Search for the cell housing the specified text and yield its [x, y] center coordinate. 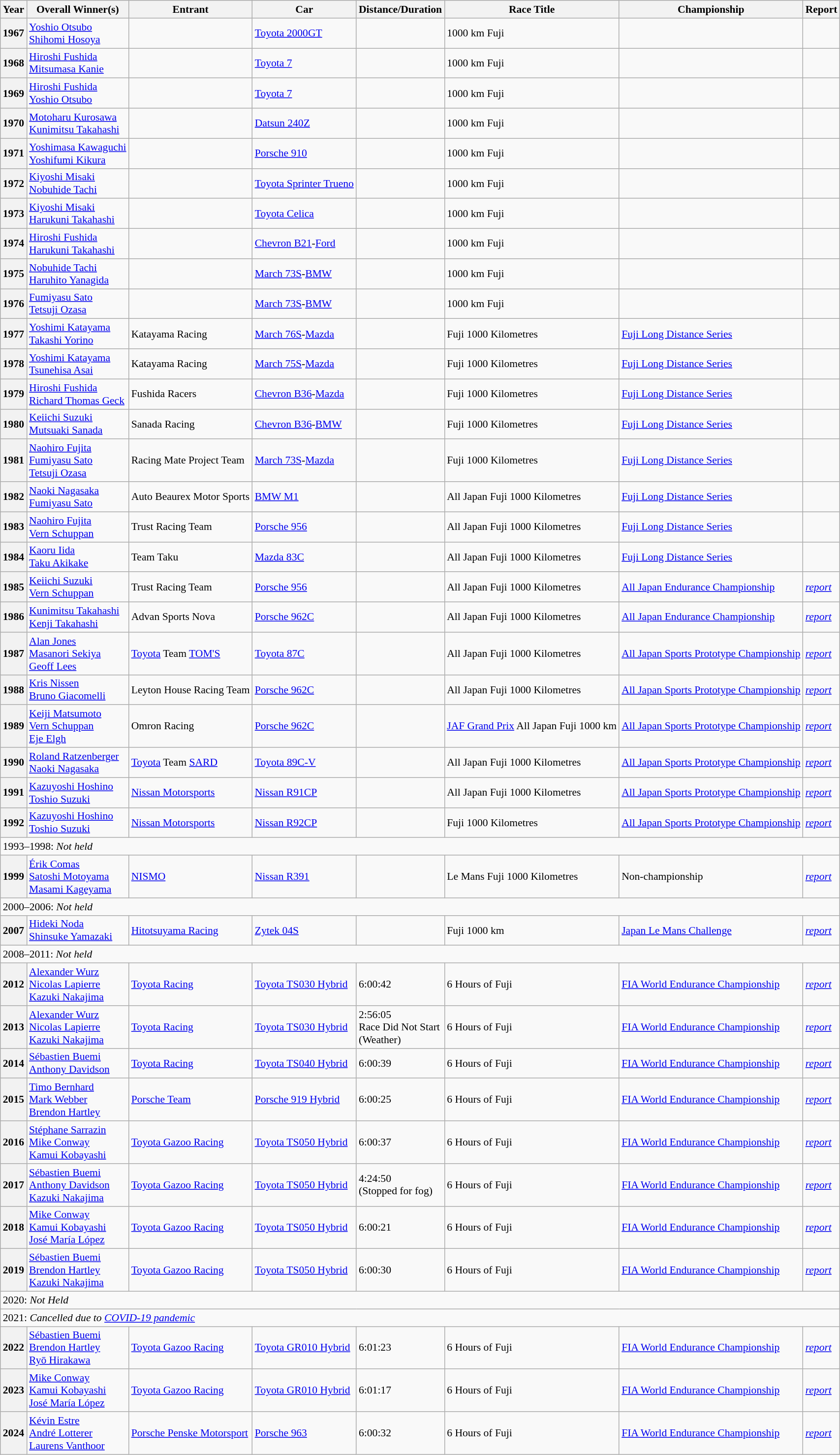
1978 [14, 364]
6:01:17 [401, 1391]
1979 [14, 394]
Yoshimi Katayama Tsunehisa Asai [78, 364]
Keiichi Suzuki Vern Schuppan [78, 588]
Hiroshi Fushida Yoshio Otsubo [78, 93]
BMW M1 [304, 497]
2:56:05 Race Did Not Start (Weather) [401, 1027]
6:00:25 [401, 1100]
Non-championship [711, 877]
Kris Nissen Bruno Giacomelli [78, 690]
March 73S-Mazda [304, 461]
1982 [14, 497]
Keiji Matsumoto Vern Schuppan Eje Elgh [78, 726]
1993–1998: Not held [420, 847]
Kunimitsu Takahashi Kenji Takahashi [78, 617]
Hiroshi Fushida Harukuni Takahashi [78, 244]
Naohiro Fujita Fumiyasu Sato Tetsuji Ozasa [78, 461]
Sébastien Buemi Brendon Hartley Ryō Hirakawa [78, 1348]
1989 [14, 726]
March 75S-Mazda [304, 364]
Chevron B36-Mazda [304, 394]
NISMO [191, 877]
Chevron B36-BMW [304, 424]
1983 [14, 526]
Advan Sports Nova [191, 617]
2018 [14, 1227]
6:00:32 [401, 1433]
Team Taku [191, 557]
2022 [14, 1348]
6:00:30 [401, 1270]
6:00:42 [401, 984]
Entrant [191, 9]
Hiroshi Fushida Mitsumasa Kanie [78, 63]
2013 [14, 1027]
2020: Not Held [420, 1300]
Distance/Duration [401, 9]
2017 [14, 1185]
2016 [14, 1143]
2008–2011: Not held [420, 955]
Leyton House Racing Team [191, 690]
6:00:37 [401, 1143]
Porsche Team [191, 1100]
6:00:39 [401, 1063]
1981 [14, 461]
Yoshio Otsubo Shihomi Hosoya [78, 33]
Toyota Team TOM'S [191, 653]
Keiichi Suzuki Mutsuaki Sanada [78, 424]
Kiyoshi Misaki Nobuhide Tachi [78, 183]
Toyota 87C [304, 653]
Naohiro Fujita Vern Schuppan [78, 526]
1968 [14, 63]
Chevron B21-Ford [304, 244]
1969 [14, 93]
Toyota TS040 Hybrid [304, 1063]
Race Title [531, 9]
Toyota Sprinter Trueno [304, 183]
Toyota Team SARD [191, 763]
Kiyoshi Misaki Harukuni Takahashi [78, 214]
Porsche Penske Motorsport [191, 1433]
1999 [14, 877]
Zytek 04S [304, 930]
1975 [14, 274]
2000–2006: Not held [420, 907]
2007 [14, 930]
6:00:21 [401, 1227]
1990 [14, 763]
1967 [14, 33]
Fushida Racers [191, 394]
Yoshimasa Kawaguchi Yoshifumi Kikura [78, 154]
Sanada Racing [191, 424]
Hiroshi Fushida Richard Thomas Geck [78, 394]
Érik Comas Satoshi Motoyama Masami Kageyama [78, 877]
Porsche 910 [304, 154]
2015 [14, 1100]
March 76S-Mazda [304, 334]
Toyota 2000GT [304, 33]
Year [14, 9]
2023 [14, 1391]
Sébastien Buemi Brendon Hartley Kazuki Nakajima [78, 1270]
Porsche 963 [304, 1433]
1985 [14, 588]
Racing Mate Project Team [191, 461]
1977 [14, 334]
Naoki Nagasaka Fumiyasu Sato [78, 497]
Sébastien Buemi Anthony Davidson Kazuki Nakajima [78, 1185]
Car [304, 9]
Nobuhide Tachi Haruhito Yanagida [78, 274]
1984 [14, 557]
Kévin Estre André Lotterer Laurens Vanthoor [78, 1433]
1971 [14, 154]
1991 [14, 792]
Nissan R91CP [304, 792]
Porsche 919 Hybrid [304, 1100]
2014 [14, 1063]
Motoharu Kurosawa Kunimitsu Takahashi [78, 123]
Report [822, 9]
2021: Cancelled due to COVID-19 pandemic [420, 1318]
JAF Grand Prix All Japan Fuji 1000 km [531, 726]
Championship [711, 9]
1970 [14, 123]
1976 [14, 304]
Nissan R92CP [304, 823]
Japan Le Mans Challenge [711, 930]
Toyota Celica [304, 214]
6:01:23 [401, 1348]
Overall Winner(s) [78, 9]
Roland Ratzenberger Naoki Nagasaka [78, 763]
2019 [14, 1270]
Hideki Noda Shinsuke Yamazaki [78, 930]
4:24:50(Stopped for fog) [401, 1185]
1973 [14, 214]
1980 [14, 424]
Alan Jones Masanori Sekiya Geoff Lees [78, 653]
1988 [14, 690]
2012 [14, 984]
Le Mans Fuji 1000 Kilometres [531, 877]
Mazda 83C [304, 557]
Fumiyasu Sato Tetsuji Ozasa [78, 304]
Toyota 89C-V [304, 763]
Kaoru Iida Taku Akikake [78, 557]
Nissan R391 [304, 877]
Auto Beaurex Motor Sports [191, 497]
Hitotsuyama Racing [191, 930]
2024 [14, 1433]
Omron Racing [191, 726]
Yoshimi Katayama Takashi Yorino [78, 334]
1972 [14, 183]
Stéphane Sarrazin Mike Conway Kamui Kobayashi [78, 1143]
1987 [14, 653]
Datsun 240Z [304, 123]
Fuji 1000 km [531, 930]
1992 [14, 823]
1974 [14, 244]
Timo Bernhard Mark Webber Brendon Hartley [78, 1100]
Sébastien Buemi Anthony Davidson [78, 1063]
1986 [14, 617]
